Locate the cell with the specified text and output its [X, Y] center coordinate. 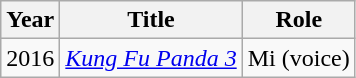
Kung Fu Panda 3 [151, 58]
Title [151, 20]
Role [298, 20]
Year [30, 20]
2016 [30, 58]
Mi (voice) [298, 58]
